Locate the cell with the specified text and output its (X, Y) center coordinate. 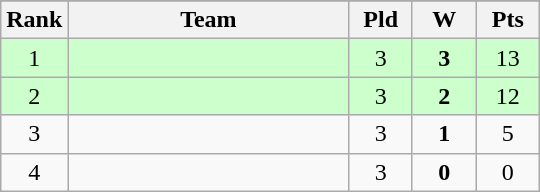
Rank (34, 20)
Pts (508, 20)
13 (508, 58)
Team (208, 20)
W (444, 20)
5 (508, 134)
12 (508, 96)
4 (34, 172)
Pld (381, 20)
